Capture the cell that displays the provided text and extract its [X, Y] central coordinate. 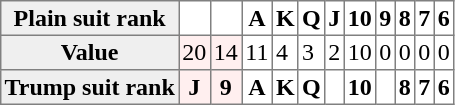
Value [90, 52]
3 [311, 52]
14 [226, 52]
20 [195, 52]
4 [285, 52]
Plain suit rank [90, 18]
11 [258, 52]
Trump suit rank [90, 87]
2 [334, 52]
